For the text-containing cell, return its midpoint in (X, Y) coordinate format. 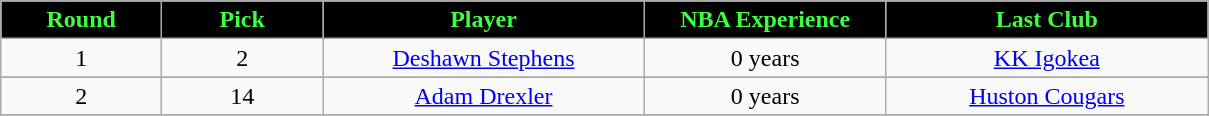
Round (82, 20)
Huston Cougars (1047, 96)
NBA Experience (764, 20)
Player (484, 20)
Adam Drexler (484, 96)
KK Igokea (1047, 58)
Deshawn Stephens (484, 58)
14 (242, 96)
Pick (242, 20)
Last Club (1047, 20)
1 (82, 58)
